Return (X, Y) of the center of cell containing provided text 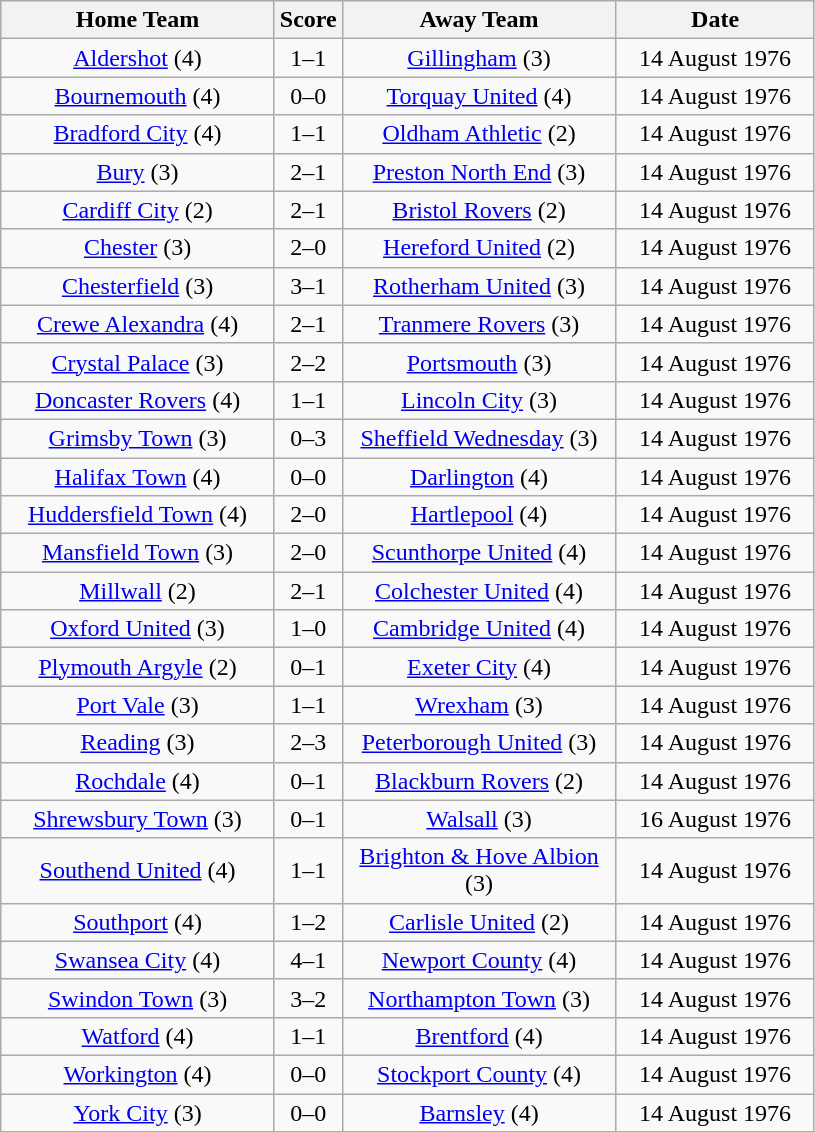
Lincoln City (3) (479, 400)
Watford (4) (138, 1036)
Bradford City (4) (138, 134)
Port Vale (3) (138, 705)
Scunthorpe United (4) (479, 553)
Chesterfield (3) (138, 286)
Hereford United (2) (479, 248)
Carlisle United (2) (479, 922)
Southport (4) (138, 922)
Crystal Palace (3) (138, 362)
Cambridge United (4) (479, 629)
Peterborough United (3) (479, 743)
Huddersfield Town (4) (138, 515)
Score (308, 20)
16 August 1976 (716, 819)
Date (716, 20)
Home Team (138, 20)
Exeter City (4) (479, 667)
1–2 (308, 922)
Rotherham United (3) (479, 286)
4–1 (308, 960)
Aldershot (4) (138, 58)
Walsall (3) (479, 819)
Millwall (2) (138, 591)
Cardiff City (2) (138, 210)
Oxford United (3) (138, 629)
Blackburn Rovers (2) (479, 781)
Rochdale (4) (138, 781)
Brighton & Hove Albion (3) (479, 870)
Newport County (4) (479, 960)
Crewe Alexandra (4) (138, 324)
Chester (3) (138, 248)
Plymouth Argyle (2) (138, 667)
Swansea City (4) (138, 960)
Grimsby Town (3) (138, 438)
1–0 (308, 629)
Southend United (4) (138, 870)
Doncaster Rovers (4) (138, 400)
Halifax Town (4) (138, 477)
Stockport County (4) (479, 1074)
Sheffield Wednesday (3) (479, 438)
2–3 (308, 743)
Brentford (4) (479, 1036)
Shrewsbury Town (3) (138, 819)
0–3 (308, 438)
Hartlepool (4) (479, 515)
Colchester United (4) (479, 591)
Oldham Athletic (2) (479, 134)
Workington (4) (138, 1074)
Portsmouth (3) (479, 362)
Gillingham (3) (479, 58)
3–1 (308, 286)
Mansfield Town (3) (138, 553)
Torquay United (4) (479, 96)
York City (3) (138, 1113)
Away Team (479, 20)
2–2 (308, 362)
Wrexham (3) (479, 705)
Bournemouth (4) (138, 96)
3–2 (308, 998)
Bristol Rovers (2) (479, 210)
Bury (3) (138, 172)
Barnsley (4) (479, 1113)
Darlington (4) (479, 477)
Swindon Town (3) (138, 998)
Tranmere Rovers (3) (479, 324)
Preston North End (3) (479, 172)
Northampton Town (3) (479, 998)
Reading (3) (138, 743)
